Find where the given text appears and provide that cell's center as [x, y] coordinate. 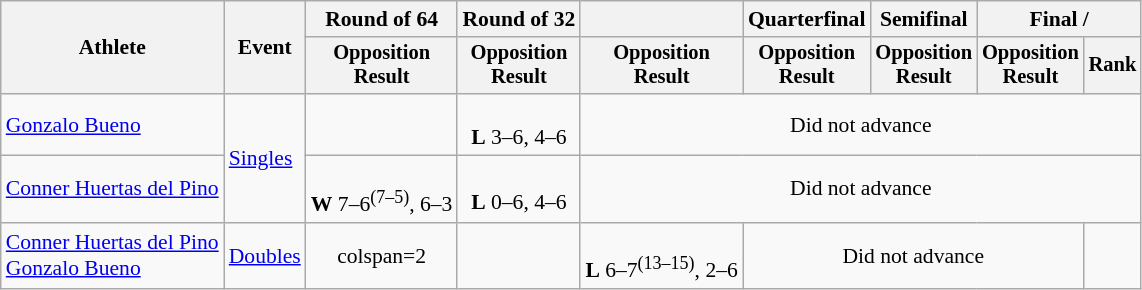
Event [265, 48]
Rank [1113, 66]
L 0–6, 4–6 [518, 190]
Semifinal [924, 19]
Athlete [112, 48]
Gonzalo Bueno [112, 124]
colspan=2 [382, 256]
Round of 64 [382, 19]
L 6–7(13–15), 2–6 [661, 256]
Conner Huertas del PinoGonzalo Bueno [112, 256]
L 3–6, 4–6 [518, 124]
Round of 32 [518, 19]
Final / [1059, 19]
Conner Huertas del Pino [112, 190]
W 7–6(7–5), 6–3 [382, 190]
Singles [265, 158]
Quarterfinal [807, 19]
Doubles [265, 256]
